Provide the [x, y] coordinate of the cell's center where the given text is located.  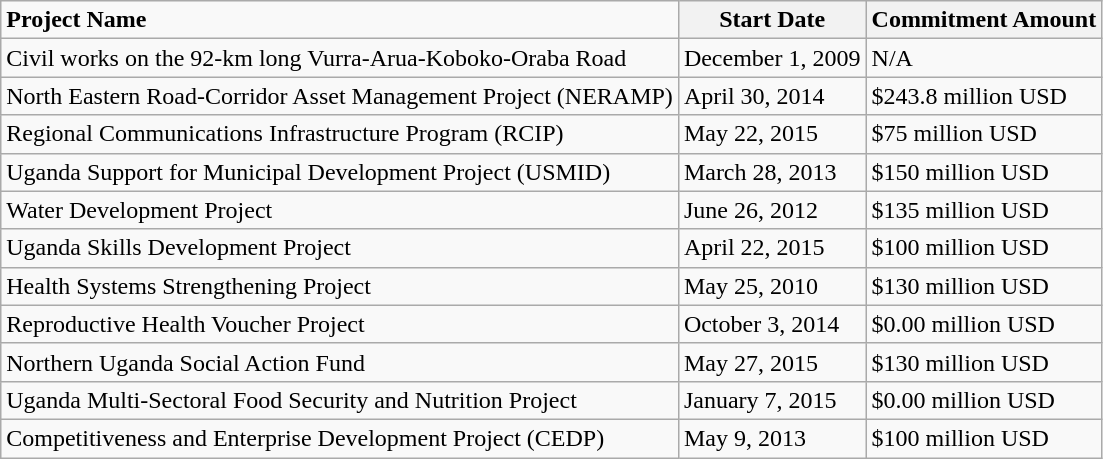
January 7, 2015 [772, 400]
Uganda Support for Municipal Development Project (USMID) [340, 172]
May 25, 2010 [772, 286]
April 22, 2015 [772, 248]
June 26, 2012 [772, 210]
$243.8 million USD [984, 96]
N/A [984, 58]
Competitiveness and Enterprise Development Project (CEDP) [340, 438]
Reproductive Health Voucher Project [340, 324]
Civil works on the 92-km long Vurra-Arua-Koboko-Oraba Road [340, 58]
$75 million USD [984, 134]
May 9, 2013 [772, 438]
$150 million USD [984, 172]
Health Systems Strengthening Project [340, 286]
Uganda Skills Development Project [340, 248]
Project Name [340, 20]
Uganda Multi-Sectoral Food Security and Nutrition Project [340, 400]
December 1, 2009 [772, 58]
March 28, 2013 [772, 172]
Commitment Amount [984, 20]
Water Development Project [340, 210]
Northern Uganda Social Action Fund [340, 362]
May 27, 2015 [772, 362]
North Eastern Road-Corridor Asset Management Project (NERAMP) [340, 96]
October 3, 2014 [772, 324]
Regional Communications Infrastructure Program (RCIP) [340, 134]
$135 million USD [984, 210]
Start Date [772, 20]
May 22, 2015 [772, 134]
April 30, 2014 [772, 96]
